Output the [x, y] coordinate of the center of the cell containing the given text.  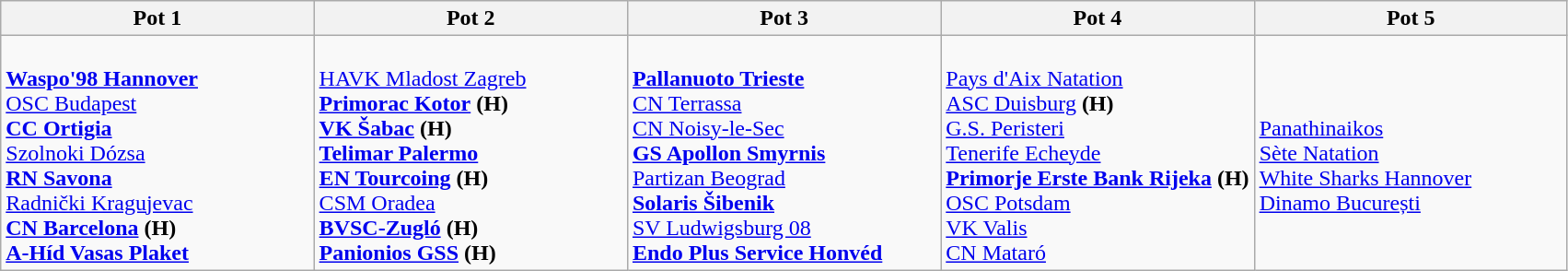
Pot 1 [157, 18]
Pallanuoto Trieste CN Terrassa CN Noisy-le-Sec GS Apollon Smyrnis Partizan Beograd Solaris Šibenik SV Ludwigsburg 08 Endo Plus Service Honvéd [784, 153]
Pot 3 [784, 18]
Waspo'98 Hannover OSC Budapest CC Ortigia Szolnoki Dózsa RN Savona Radnički Kragujevac CN Barcelona (H) A-Híd Vasas Plaket [157, 153]
Pot 2 [470, 18]
Panathinaikos Sète Natation White Sharks Hannover Dinamo București [1411, 153]
Pays d'Aix Natation ASC Duisburg (H) G.S. Peristeri Tenerife Echeyde Primorje Erste Bank Rijeka (H) OSC Potsdam VK Valis CN Mataró [1098, 153]
Pot 5 [1411, 18]
Pot 4 [1098, 18]
HAVK Mladost Zagreb Primorac Kotor (H) VK Šabac (H) Telimar Palermo EN Tourcoing (H) CSM Oradea BVSC-Zugló (H) Panionios GSS (H) [470, 153]
